Extract the [x, y] coordinate from the center of the cell holding the provided text.  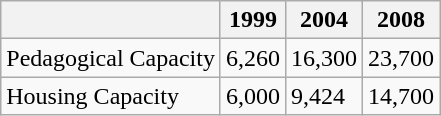
1999 [252, 20]
9,424 [324, 96]
6,260 [252, 58]
14,700 [402, 96]
16,300 [324, 58]
Housing Capacity [111, 96]
6,000 [252, 96]
2008 [402, 20]
23,700 [402, 58]
2004 [324, 20]
Pedagogical Capacity [111, 58]
